Search for the cell housing the specified text and yield its [X, Y] center coordinate. 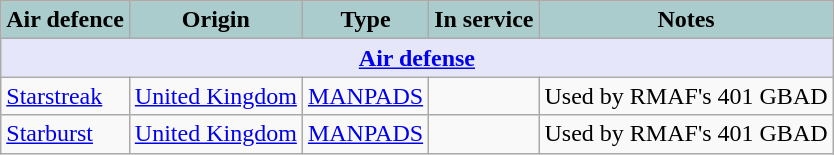
Air defence [66, 20]
Starstreak [66, 96]
Air defense [417, 58]
Type [365, 20]
In service [484, 20]
Origin [216, 20]
Starburst [66, 134]
Notes [686, 20]
